Find where the given text appears and provide that cell's center as (x, y) coordinate. 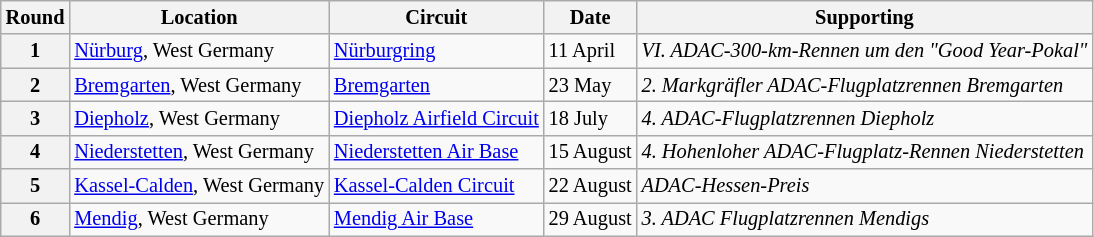
Location (199, 17)
5 (36, 186)
Bremgarten (436, 85)
Niederstetten Air Base (436, 152)
18 July (590, 118)
4. Hohenloher ADAC-Flugplatz-Rennen Niederstetten (865, 152)
3 (36, 118)
29 August (590, 219)
Kassel-Calden Circuit (436, 186)
ADAC-Hessen-Preis (865, 186)
1 (36, 51)
11 April (590, 51)
Nürburg, West Germany (199, 51)
Mendig Air Base (436, 219)
Date (590, 17)
6 (36, 219)
3. ADAC Flugplatzrennen Mendigs (865, 219)
Supporting (865, 17)
4. ADAC-Flugplatzrennen Diepholz (865, 118)
Mendig, West Germany (199, 219)
VI. ADAC-300-km-Rennen um den "Good Year-Pokal" (865, 51)
Bremgarten, West Germany (199, 85)
Round (36, 17)
4 (36, 152)
Nürburgring (436, 51)
Diepholz, West Germany (199, 118)
22 August (590, 186)
Circuit (436, 17)
15 August (590, 152)
2. Markgräfler ADAC-Flugplatzrennen Bremgarten (865, 85)
2 (36, 85)
Niederstetten, West Germany (199, 152)
Diepholz Airfield Circuit (436, 118)
23 May (590, 85)
Kassel-Calden, West Germany (199, 186)
